Scan for the cell matching the given text and deliver its (X, Y) coordinate at center. 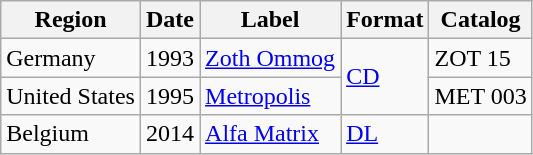
Format (385, 20)
Label (270, 20)
Belgium (71, 134)
Alfa Matrix (270, 134)
Germany (71, 58)
United States (71, 96)
DL (385, 134)
MET 003 (480, 96)
CD (385, 77)
Region (71, 20)
Date (170, 20)
Zoth Ommog (270, 58)
1993 (170, 58)
1995 (170, 96)
Metropolis (270, 96)
2014 (170, 134)
ZOT 15 (480, 58)
Catalog (480, 20)
